From the cell containing the given text, extract its center point as [X, Y] coordinate. 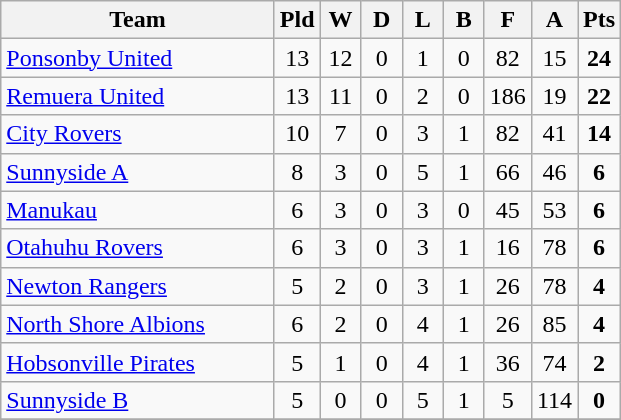
City Rovers [138, 134]
Newton Rangers [138, 286]
Sunnyside A [138, 172]
Sunnyside B [138, 400]
Team [138, 20]
41 [554, 134]
15 [554, 58]
D [382, 20]
A [554, 20]
36 [508, 362]
19 [554, 96]
14 [600, 134]
Pts [600, 20]
45 [508, 210]
L [422, 20]
Remuera United [138, 96]
Hobsonville Pirates [138, 362]
46 [554, 172]
85 [554, 324]
Pld [297, 20]
66 [508, 172]
Otahuhu Rovers [138, 248]
114 [554, 400]
10 [297, 134]
24 [600, 58]
B [464, 20]
22 [600, 96]
7 [340, 134]
8 [297, 172]
12 [340, 58]
53 [554, 210]
Manukau [138, 210]
Ponsonby United [138, 58]
W [340, 20]
186 [508, 96]
74 [554, 362]
11 [340, 96]
16 [508, 248]
North Shore Albions [138, 324]
F [508, 20]
